Determine the (x, y) coordinate at the center of the cell enclosing the given text.  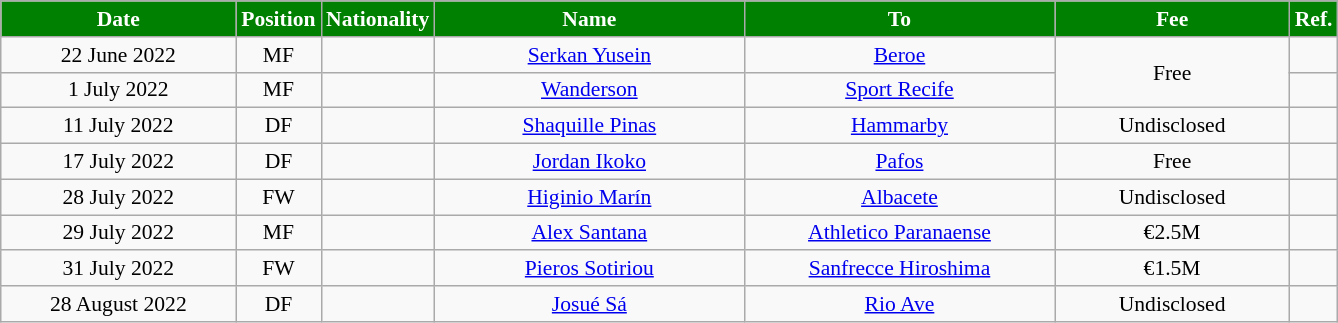
Fee (1172, 19)
Nationality (378, 19)
Pafos (899, 162)
€2.5M (1172, 233)
Josué Sá (589, 304)
1 July 2022 (118, 90)
Position (278, 19)
22 June 2022 (118, 55)
Shaquille Pinas (589, 126)
To (899, 19)
Albacete (899, 197)
Name (589, 19)
Alex Santana (589, 233)
Ref. (1314, 19)
Sanfrecce Hiroshima (899, 269)
28 July 2022 (118, 197)
Wanderson (589, 90)
Athletico Paranaense (899, 233)
28 August 2022 (118, 304)
Jordan Ikoko (589, 162)
Serkan Yusein (589, 55)
Hammarby (899, 126)
Sport Recife (899, 90)
17 July 2022 (118, 162)
Date (118, 19)
Beroe (899, 55)
Rio Ave (899, 304)
Pieros Sotiriou (589, 269)
29 July 2022 (118, 233)
31 July 2022 (118, 269)
Higinio Marín (589, 197)
11 July 2022 (118, 126)
€1.5M (1172, 269)
